Locate the cell with the specified text and output its (x, y) center coordinate. 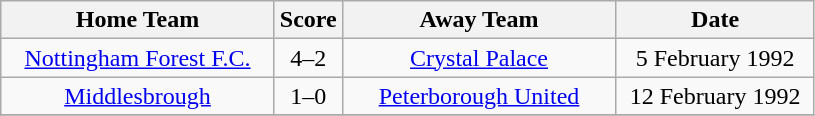
Crystal Palace (479, 58)
Nottingham Forest F.C. (138, 58)
1–0 (308, 96)
12 February 1992 (716, 96)
5 February 1992 (716, 58)
Middlesbrough (138, 96)
Date (716, 20)
Home Team (138, 20)
4–2 (308, 58)
Score (308, 20)
Away Team (479, 20)
Peterborough United (479, 96)
